Output the [X, Y] coordinate of the center of the cell containing the given text.  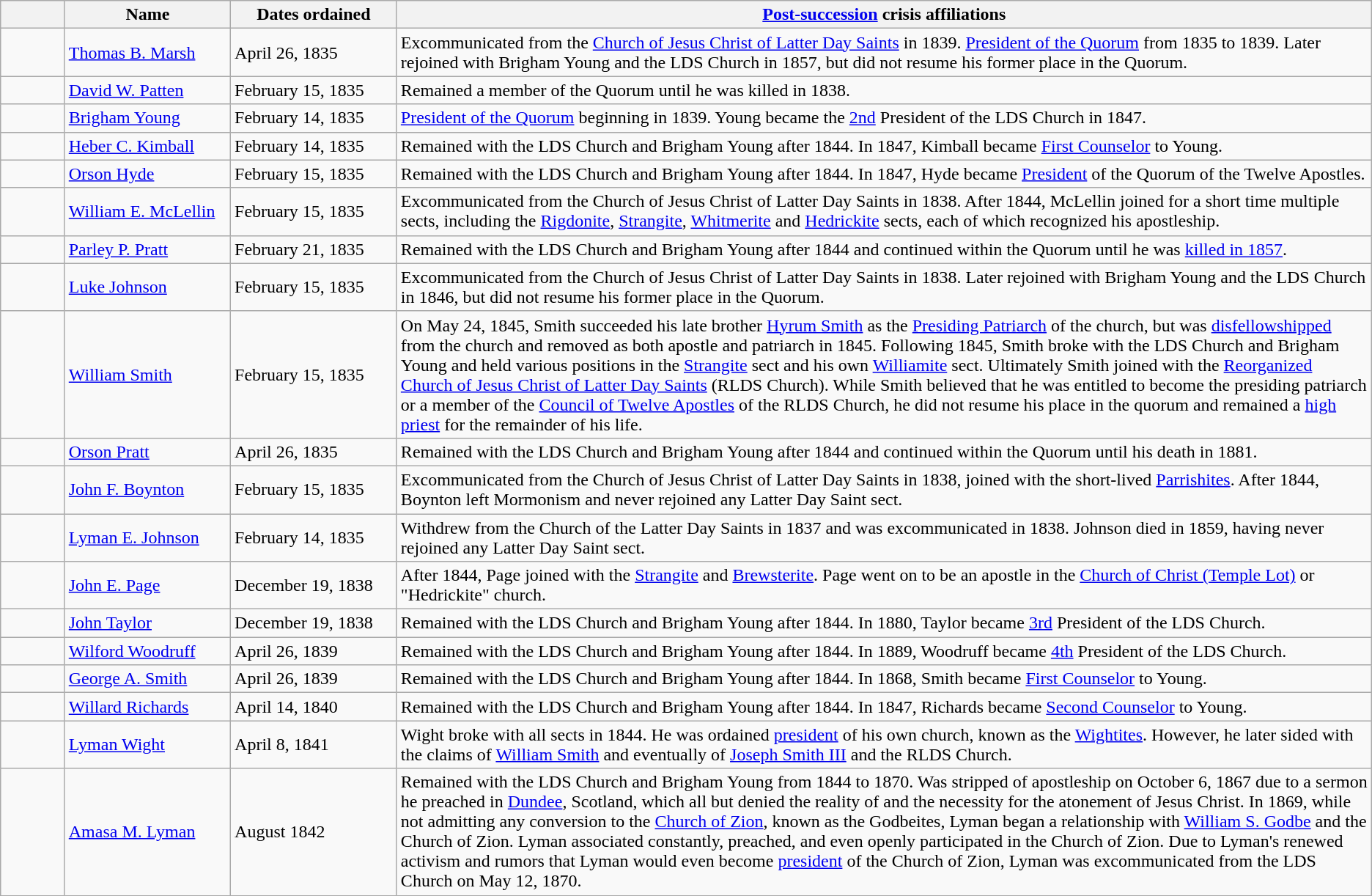
David W. Patten [147, 90]
Dates ordained [314, 15]
August 1842 [314, 831]
Lyman Wight [147, 745]
George A. Smith [147, 679]
Remained with the LDS Church and Brigham Young after 1844. In 1847, Richards became Second Counselor to Young. [884, 707]
February 21, 1835 [314, 249]
John Taylor [147, 623]
Orson Hyde [147, 174]
Lyman E. Johnson [147, 537]
Parley P. Pratt [147, 249]
Remained with the LDS Church and Brigham Young after 1844. In 1889, Woodruff became 4th President of the LDS Church. [884, 651]
Orson Pratt [147, 452]
Remained with the LDS Church and Brigham Young after 1844 and continued within the Quorum until he was killed in 1857. [884, 249]
Brigham Young [147, 118]
Remained with the LDS Church and Brigham Young after 1844. In 1880, Taylor became 3rd President of the LDS Church. [884, 623]
April 8, 1841 [314, 745]
Amasa M. Lyman [147, 831]
Willard Richards [147, 707]
William Smith [147, 374]
John E. Page [147, 585]
Remained with the LDS Church and Brigham Young after 1844. In 1868, Smith became First Counselor to Young. [884, 679]
Heber C. Kimball [147, 146]
Name [147, 15]
Remained a member of the Quorum until he was killed in 1838. [884, 90]
Thomas B. Marsh [147, 53]
Remained with the LDS Church and Brigham Young after 1844. In 1847, Kimball became First Counselor to Young. [884, 146]
Remained with the LDS Church and Brigham Young after 1844. In 1847, Hyde became President of the Quorum of the Twelve Apostles. [884, 174]
President of the Quorum beginning in 1839. Young became the 2nd President of the LDS Church in 1847. [884, 118]
William E. McLellin [147, 211]
Remained with the LDS Church and Brigham Young after 1844 and continued within the Quorum until his death in 1881. [884, 452]
Wilford Woodruff [147, 651]
John F. Boynton [147, 490]
April 14, 1840 [314, 707]
Luke Johnson [147, 287]
Post-succession crisis affiliations [884, 15]
